Scan for the cell matching the given text and deliver its [X, Y] coordinate at center. 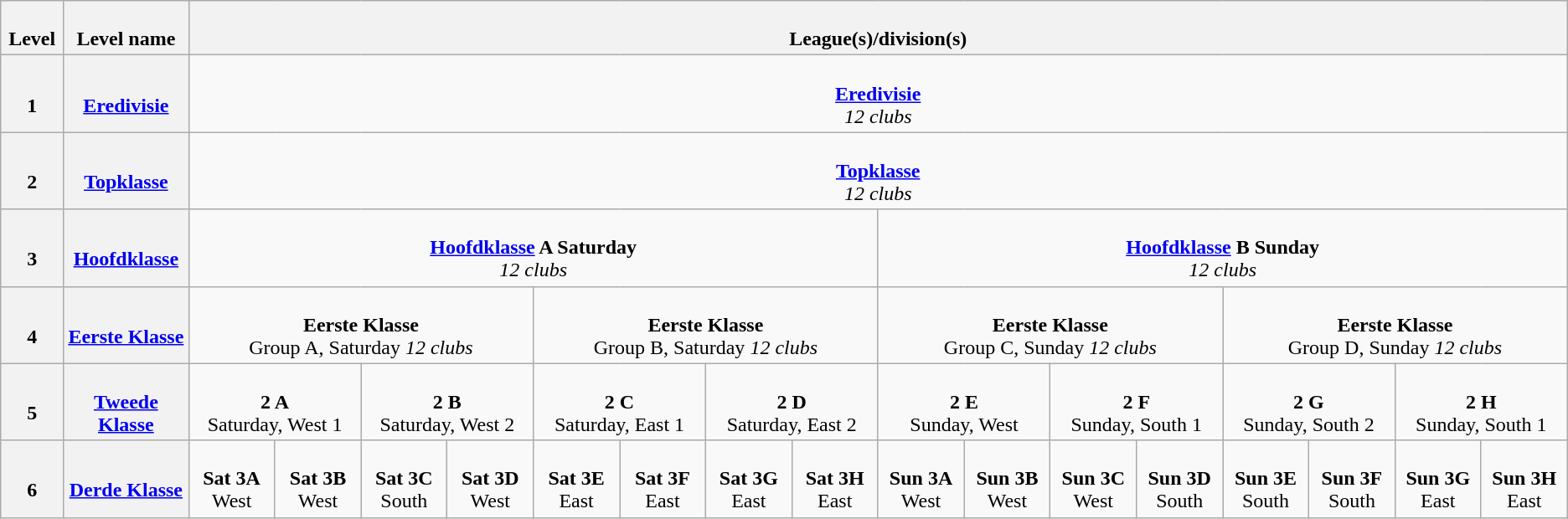
Hoofdklasse A Saturday 12 clubs [533, 248]
Topklasse 12 clubs [878, 171]
Sat 3H East [834, 479]
Eerste Klasse Group A, Saturday 12 clubs [360, 325]
2 C Saturday, East 1 [620, 402]
Sat 3E East [576, 479]
Sun 3E South [1266, 479]
Sun 3F South [1352, 479]
Sat 3F East [663, 479]
2 F Sunday, South 1 [1137, 402]
Eerste Klasse Group D, Sunday 12 clubs [1395, 325]
Sun 3H East [1524, 479]
Sun 3D South [1179, 479]
Hoofdklasse B Sunday 12 clubs [1223, 248]
Sat 3G East [749, 479]
Sat 3C South [404, 479]
1 [32, 94]
Level name [126, 28]
Topklasse [126, 171]
Sun 3A West [921, 479]
2 H Sunday, South 1 [1481, 402]
2 D Saturday, East 2 [792, 402]
Eredivisie [126, 94]
Sun 3C West [1094, 479]
Sat 3B West [318, 479]
Eerste Klasse Group C, Sunday 12 clubs [1050, 325]
Eredivisie 12 clubs [878, 94]
Derde Klasse [126, 479]
2 B Saturday, West 2 [447, 402]
2 [32, 171]
6 [32, 479]
Tweede Klasse [126, 402]
2 G Sunday, South 2 [1309, 402]
Sat 3D West [491, 479]
Sun 3B West [1007, 479]
2 A Saturday, West 1 [275, 402]
2 E Sunday, West [964, 402]
Eerste Klasse Group B, Saturday 12 clubs [705, 325]
League(s)/division(s) [878, 28]
3 [32, 248]
4 [32, 325]
Sun 3G East [1437, 479]
Level [32, 28]
Hoofdklasse [126, 248]
5 [32, 402]
Sat 3A West [231, 479]
Eerste Klasse [126, 325]
